Output the (x, y) coordinate of the center of the cell containing the given text.  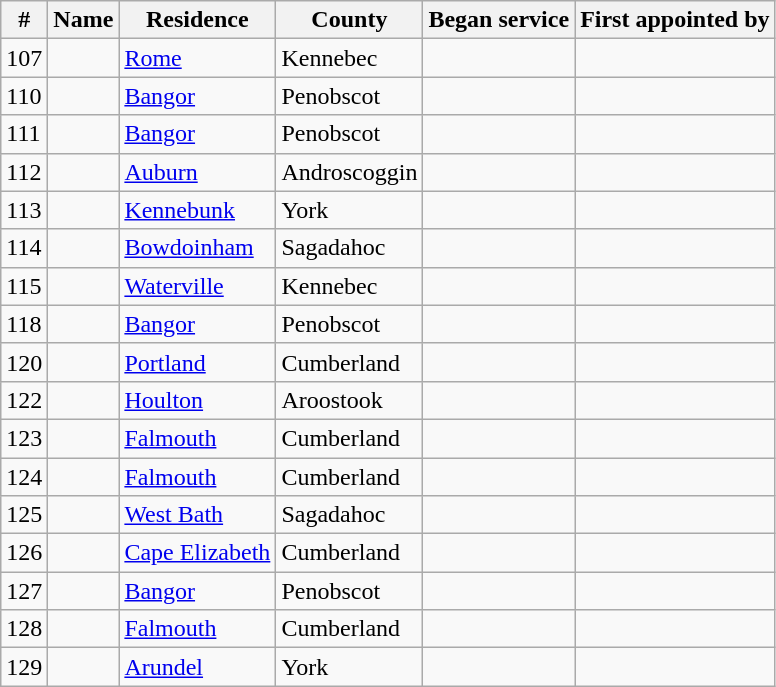
First appointed by (675, 20)
County (350, 20)
Residence (198, 20)
Kennebunk (198, 210)
107 (24, 58)
# (24, 20)
120 (24, 362)
Rome (198, 58)
126 (24, 553)
125 (24, 515)
124 (24, 477)
112 (24, 172)
129 (24, 667)
Aroostook (350, 400)
123 (24, 438)
Name (84, 20)
Waterville (198, 286)
Houlton (198, 400)
110 (24, 96)
122 (24, 400)
128 (24, 629)
118 (24, 324)
Auburn (198, 172)
127 (24, 591)
Cape Elizabeth (198, 553)
Bowdoinham (198, 248)
Began service (499, 20)
Portland (198, 362)
111 (24, 134)
Androscoggin (350, 172)
113 (24, 210)
Arundel (198, 667)
West Bath (198, 515)
115 (24, 286)
114 (24, 248)
